Detect which cell encompasses the target text, then output its (x, y) center coordinate. 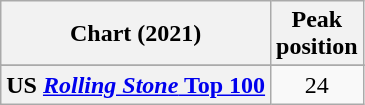
Peakposition (317, 34)
24 (317, 85)
Chart (2021) (136, 34)
US Rolling Stone Top 100 (136, 85)
